Find where the given text appears and provide that cell's center as (X, Y) coordinate. 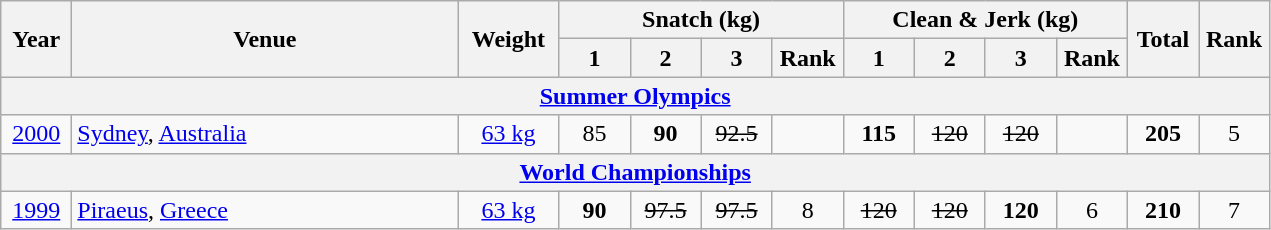
World Championships (636, 172)
Piraeus, Greece (265, 210)
Weight (508, 39)
6 (1092, 210)
Sydney, Australia (265, 134)
85 (594, 134)
210 (1162, 210)
115 (878, 134)
Total (1162, 39)
92.5 (736, 134)
7 (1234, 210)
Venue (265, 39)
2000 (36, 134)
8 (808, 210)
Summer Olympics (636, 96)
1999 (36, 210)
205 (1162, 134)
Year (36, 39)
5 (1234, 134)
Clean & Jerk (kg) (985, 20)
Snatch (kg) (701, 20)
